For the text-containing cell, return its midpoint in (x, y) coordinate format. 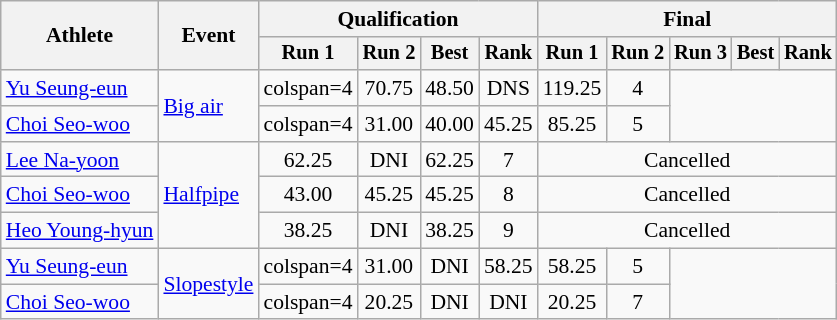
DNS (508, 88)
70.75 (390, 88)
Slopestyle (208, 284)
40.00 (450, 124)
Athlete (80, 36)
119.25 (572, 88)
Heo Young-hyun (80, 231)
Final (688, 19)
4 (638, 88)
Event (208, 36)
Big air (208, 106)
Lee Na-yoon (80, 160)
85.25 (572, 124)
48.50 (450, 88)
Qualification (398, 19)
43.00 (308, 195)
9 (508, 231)
Halfpipe (208, 196)
Run 3 (700, 54)
8 (508, 195)
